Find where the given text appears and provide that cell's center as (x, y) coordinate. 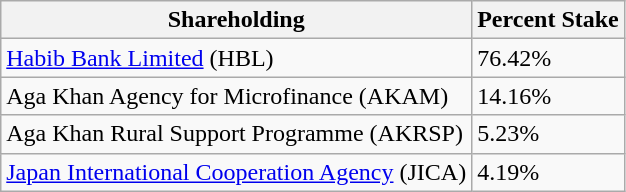
76.42% (548, 58)
5.23% (548, 134)
Aga Khan Agency for Microfinance (AKAM) (236, 96)
Shareholding (236, 20)
14.16% (548, 96)
Habib Bank Limited (HBL) (236, 58)
Japan International Cooperation Agency (JICA) (236, 172)
4.19% (548, 172)
Percent Stake (548, 20)
Aga Khan Rural Support Programme (AKRSP) (236, 134)
